Detect which cell encompasses the target text, then output its [x, y] center coordinate. 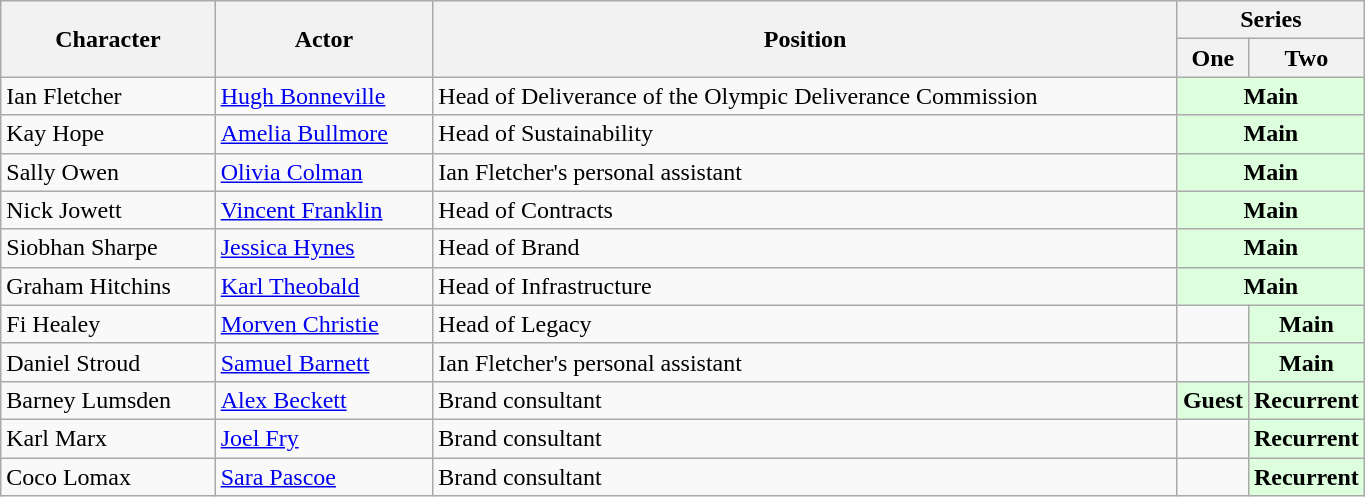
Sally Owen [108, 172]
Head of Brand [806, 248]
Fi Healey [108, 324]
Karl Theobald [324, 286]
Daniel Stroud [108, 362]
Karl Marx [108, 438]
Vincent Franklin [324, 210]
Kay Hope [108, 134]
Olivia Colman [324, 172]
Siobhan Sharpe [108, 248]
Amelia Bullmore [324, 134]
Nick Jowett [108, 210]
Head of Infrastructure [806, 286]
Head of Contracts [806, 210]
Head of Sustainability [806, 134]
Jessica Hynes [324, 248]
Sara Pascoe [324, 477]
Position [806, 39]
Alex Beckett [324, 400]
Barney Lumsden [108, 400]
Character [108, 39]
Series [1270, 20]
Joel Fry [324, 438]
Head of Legacy [806, 324]
Guest [1212, 400]
Samuel Barnett [324, 362]
Two [1306, 58]
Ian Fletcher [108, 96]
Morven Christie [324, 324]
Head of Deliverance of the Olympic Deliverance Commission [806, 96]
Graham Hitchins [108, 286]
Hugh Bonneville [324, 96]
One [1212, 58]
Coco Lomax [108, 477]
Actor [324, 39]
